Find where the given text appears and provide that cell's center as (X, Y) coordinate. 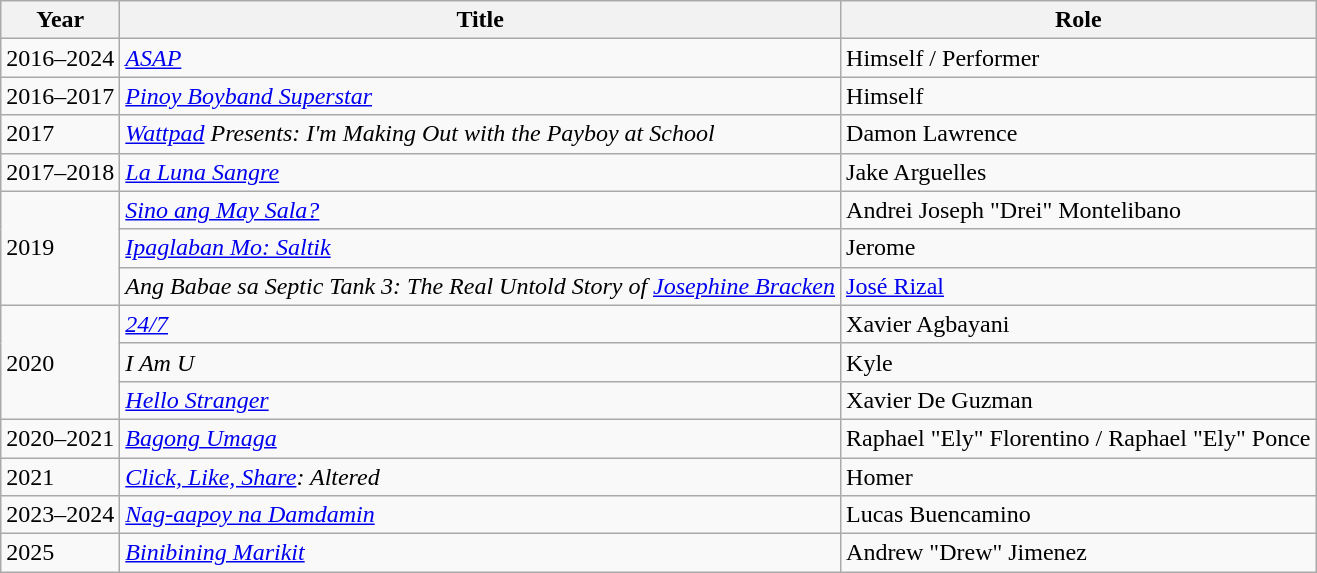
La Luna Sangre (480, 172)
Xavier Agbayani (1079, 324)
Wattpad Presents: I'm Making Out with the Payboy at School (480, 134)
José Rizal (1079, 286)
Role (1079, 20)
Andrei Joseph "Drei" Montelibano (1079, 210)
Title (480, 20)
Jake Arguelles (1079, 172)
Nag-aapoy na Damdamin (480, 515)
Click, Like, Share: Altered (480, 477)
Sino ang May Sala? (480, 210)
Hello Stranger (480, 400)
Binibining Marikit (480, 553)
Raphael "Ely" Florentino / Raphael "Ely" Ponce (1079, 438)
2020 (60, 362)
Himself / Performer (1079, 58)
24/7 (480, 324)
Xavier De Guzman (1079, 400)
2021 (60, 477)
2019 (60, 248)
ASAP (480, 58)
2025 (60, 553)
Ang Babae sa Septic Tank 3: The Real Untold Story of Josephine Bracken (480, 286)
2016–2024 (60, 58)
Andrew "Drew" Jimenez (1079, 553)
2023–2024 (60, 515)
Year (60, 20)
Ipaglaban Mo: Saltik (480, 248)
Pinoy Boyband Superstar (480, 96)
2017 (60, 134)
I Am U (480, 362)
Homer (1079, 477)
Lucas Buencamino (1079, 515)
Jerome (1079, 248)
Kyle (1079, 362)
Bagong Umaga (480, 438)
2020–2021 (60, 438)
2016–2017 (60, 96)
2017–2018 (60, 172)
Himself (1079, 96)
Damon Lawrence (1079, 134)
